Return the [x, y] coordinate for the center point of the cell that contains the specified text.  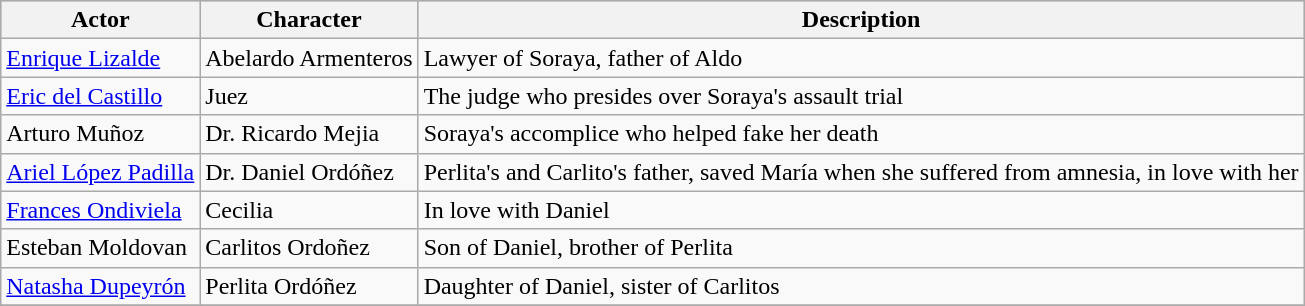
Description [861, 20]
Dr. Daniel Ordóñez [309, 172]
Perlita's and Carlito's father, saved María when she suffered from amnesia, in love with her [861, 172]
Carlitos Ordoñez [309, 248]
Esteban Moldovan [100, 248]
In love with Daniel [861, 210]
Perlita Ordóñez [309, 286]
Son of Daniel, brother of Perlita [861, 248]
The judge who presides over Soraya's assault trial [861, 96]
Frances Ondiviela [100, 210]
Cecilia [309, 210]
Natasha Dupeyrón [100, 286]
Ariel López Padilla [100, 172]
Character [309, 20]
Abelardo Armenteros [309, 58]
Daughter of Daniel, sister of Carlitos [861, 286]
Juez [309, 96]
Eric del Castillo [100, 96]
Soraya's accomplice who helped fake her death [861, 134]
Actor [100, 20]
Enrique Lizalde [100, 58]
Dr. Ricardo Mejia [309, 134]
Lawyer of Soraya, father of Aldo [861, 58]
Arturo Muñoz [100, 134]
